From the cell containing the given text, extract its center point as (X, Y) coordinate. 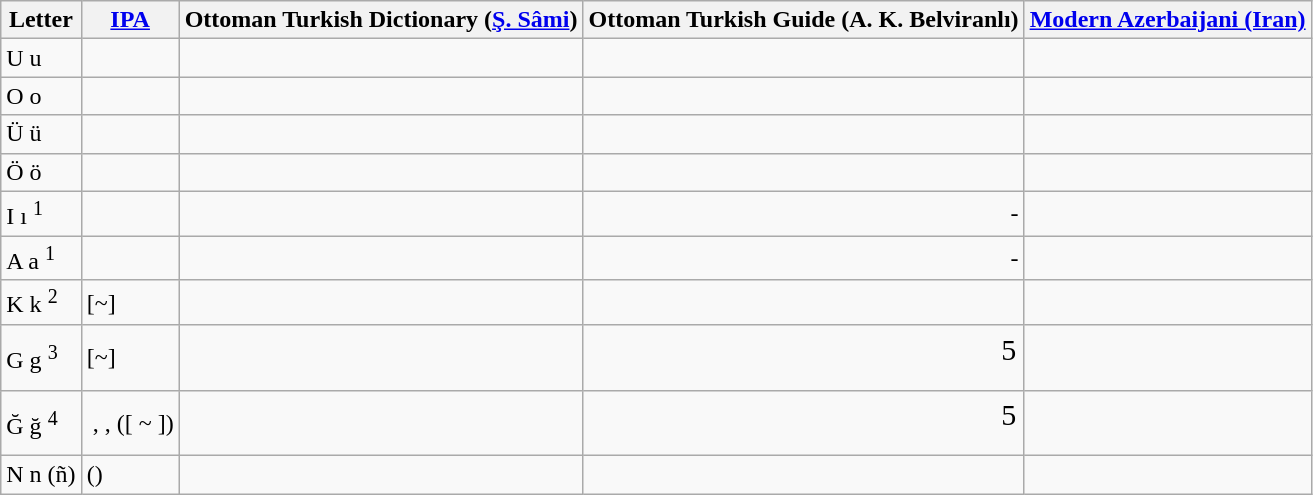
Ottoman Turkish Guide (A. K. Belviranlı) (804, 20)
K k 2 (41, 302)
Letter (41, 20)
I ı 1 (41, 214)
A a 1 (41, 258)
IPA (130, 20)
O o (41, 96)
Ottoman Turkish Dictionary (Ş. Sâmi) (381, 20)
() (130, 475)
‌ , , ([ ~ ]) (130, 422)
N n (ñ) (41, 475)
Ö ö (41, 172)
G g 3 (41, 358)
U u (41, 58)
Modern Azerbaijani (Iran) (1168, 20)
Ğ ğ 4 (41, 422)
Ü ü (41, 134)
